Return [X, Y] of the center of cell containing provided text 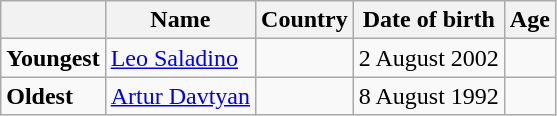
Country [305, 20]
Name [180, 20]
Oldest [53, 96]
2 August 2002 [428, 58]
Date of birth [428, 20]
Youngest [53, 58]
Age [530, 20]
Leo Saladino [180, 58]
8 August 1992 [428, 96]
Artur Davtyan [180, 96]
